Identify which cell holds the provided text, then report its [X, Y] central coordinate. 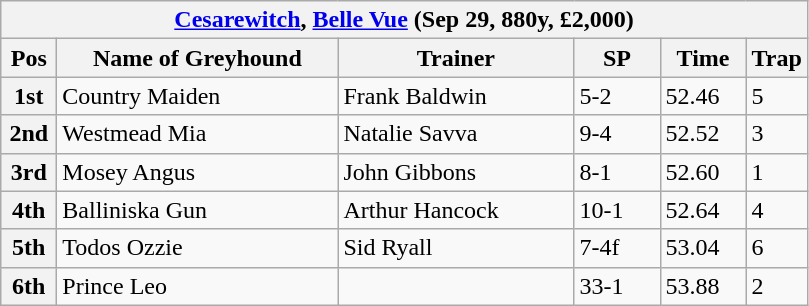
6th [29, 286]
Cesarewitch, Belle Vue (Sep 29, 880y, £2,000) [404, 20]
3 [776, 134]
2nd [29, 134]
52.46 [703, 96]
52.52 [703, 134]
Frank Baldwin [456, 96]
9-4 [617, 134]
5 [776, 96]
Trap [776, 58]
5-2 [617, 96]
Natalie Savva [456, 134]
Westmead Mia [198, 134]
Arthur Hancock [456, 210]
Name of Greyhound [198, 58]
4 [776, 210]
Mosey Angus [198, 172]
1 [776, 172]
52.64 [703, 210]
53.04 [703, 248]
Trainer [456, 58]
33-1 [617, 286]
Sid Ryall [456, 248]
Todos Ozzie [198, 248]
Pos [29, 58]
6 [776, 248]
52.60 [703, 172]
1st [29, 96]
Time [703, 58]
5th [29, 248]
Prince Leo [198, 286]
53.88 [703, 286]
3rd [29, 172]
8-1 [617, 172]
10-1 [617, 210]
4th [29, 210]
Balliniska Gun [198, 210]
John Gibbons [456, 172]
2 [776, 286]
Country Maiden [198, 96]
SP [617, 58]
7-4f [617, 248]
